Return the [X, Y] coordinate for the center point of the cell that contains the specified text.  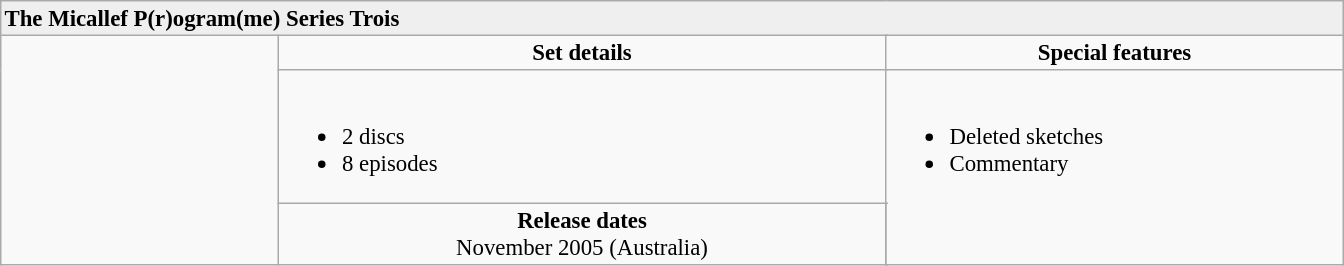
The Micallef P(r)ogram(me) Series Trois [672, 18]
Deleted sketchesCommentary [1115, 168]
Set details [582, 52]
2 discs8 episodes [582, 137]
Release datesNovember 2005 (Australia) [582, 235]
Special features [1115, 52]
